Scan for the cell matching the given text and deliver its [X, Y] coordinate at center. 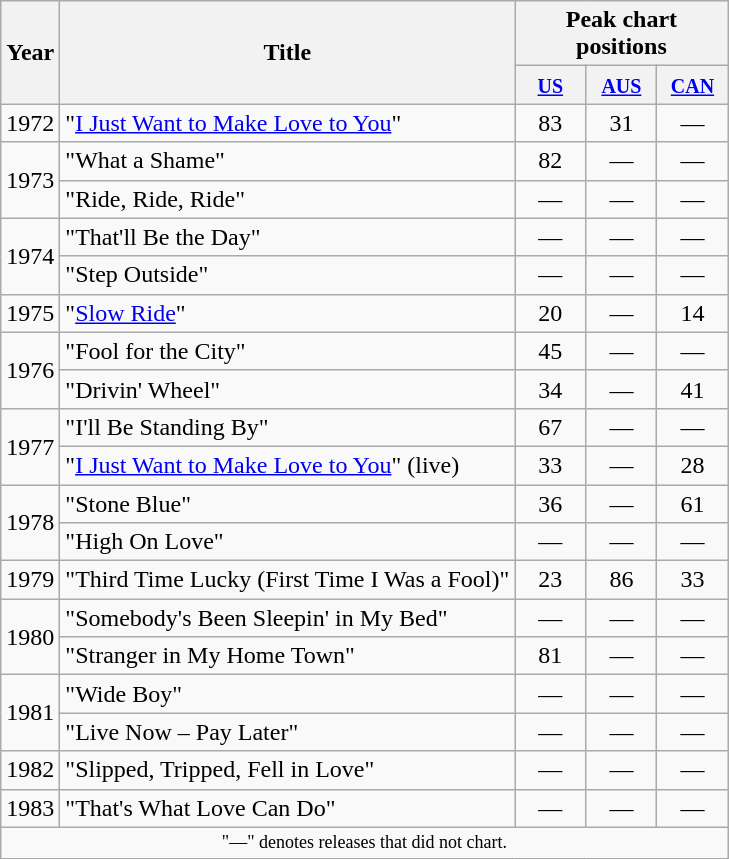
"Stone Blue" [288, 503]
"Stranger in My Home Town" [288, 656]
34 [550, 389]
1973 [30, 180]
Peak chart positions [622, 34]
45 [550, 351]
36 [550, 503]
1981 [30, 713]
"That'll Be the Day" [288, 237]
"Slipped, Tripped, Fell in Love" [288, 770]
82 [550, 161]
"Wide Boy" [288, 694]
"What a Shame" [288, 161]
86 [622, 580]
61 [692, 503]
1983 [30, 808]
14 [692, 313]
1972 [30, 123]
1974 [30, 256]
67 [550, 427]
"Ride, Ride, Ride" [288, 199]
1978 [30, 522]
1979 [30, 580]
1980 [30, 637]
"Fool for the City" [288, 351]
"High On Love" [288, 542]
83 [550, 123]
Year [30, 52]
"Somebody's Been Sleepin' in My Bed" [288, 618]
"Drivin' Wheel" [288, 389]
AUS [622, 85]
Title [288, 52]
"That's What Love Can Do" [288, 808]
"—" denotes releases that did not chart. [364, 842]
"Live Now – Pay Later" [288, 732]
20 [550, 313]
1982 [30, 770]
31 [622, 123]
41 [692, 389]
1975 [30, 313]
1976 [30, 370]
81 [550, 656]
"Third Time Lucky (First Time I Was a Fool)" [288, 580]
"I'll Be Standing By" [288, 427]
1977 [30, 446]
"I Just Want to Make Love to You" [288, 123]
"I Just Want to Make Love to You" (live) [288, 465]
CAN [692, 85]
US [550, 85]
"Slow Ride" [288, 313]
"Step Outside" [288, 275]
28 [692, 465]
23 [550, 580]
